Output the [x, y] coordinate of the center of the cell containing the given text.  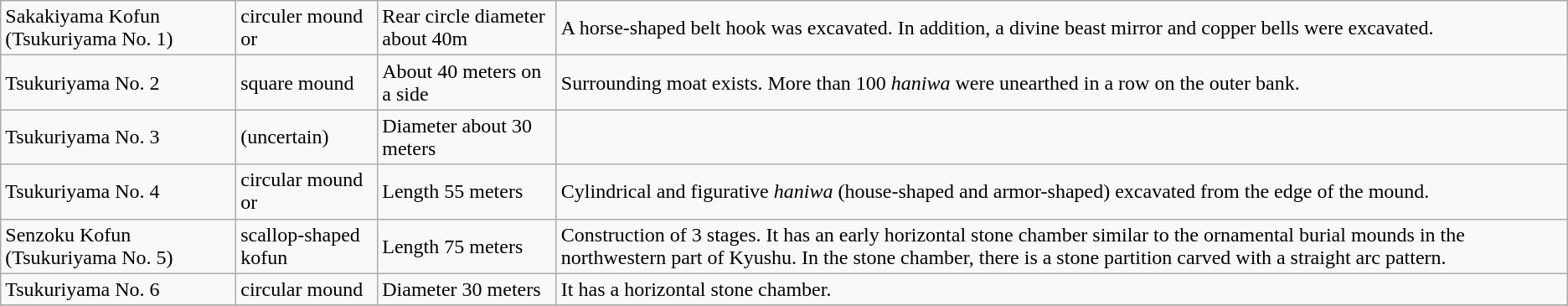
circuler mound or [307, 29]
Cylindrical and figurative haniwa (house-shaped and armor-shaped) excavated from the edge of the mound. [1062, 191]
Surrounding moat exists. More than 100 haniwa were unearthed in a row on the outer bank. [1062, 82]
Diameter about 30 meters [467, 137]
It has a horizontal stone chamber. [1062, 289]
Tsukuriyama No. 3 [119, 137]
Tsukuriyama No. 6 [119, 289]
(uncertain) [307, 137]
Tsukuriyama No. 4 [119, 191]
Senzoku Kofun (Tsukuriyama No. 5) [119, 246]
A horse-shaped belt hook was excavated. In addition, a divine beast mirror and copper bells were excavated. [1062, 29]
Sakakiyama Kofun (Tsukuriyama No. 1) [119, 29]
scallop-shaped kofun [307, 246]
Tsukuriyama No. 2 [119, 82]
About 40 meters on a side [467, 82]
Length 55 meters [467, 191]
circular mound or [307, 191]
circular mound [307, 289]
square mound [307, 82]
Rear circle diameter about 40m [467, 29]
Length 75 meters [467, 246]
Diameter 30 meters [467, 289]
